Pinpoint the cell where the given text exists, returning its (X, Y) midpoint coordinate. 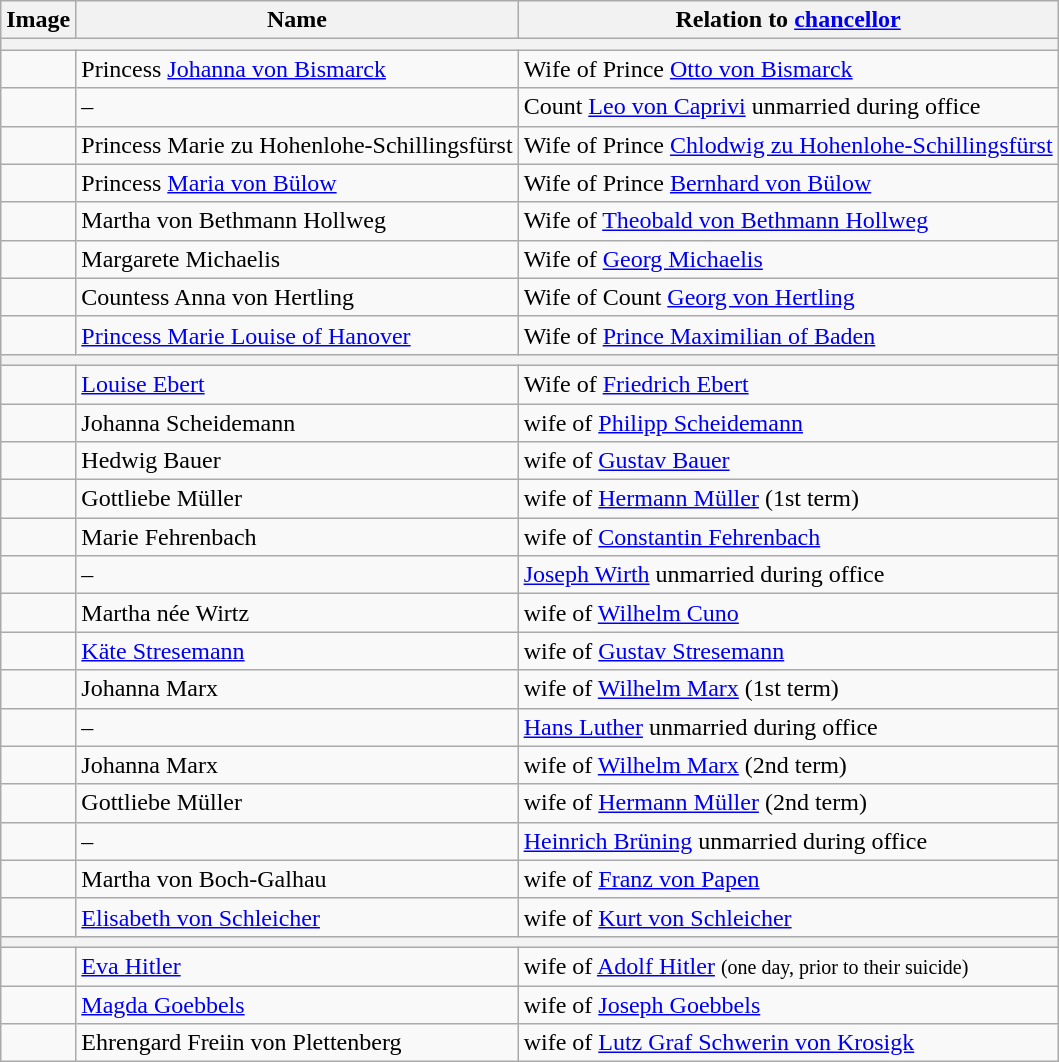
Heinrich Brüning unmarried during office (788, 841)
Joseph Wirth unmarried during office (788, 575)
Martha née Wirtz (297, 613)
Margarete Michaelis (297, 259)
Hans Luther unmarried during office (788, 727)
Princess Marie zu Hohenlohe-Schillingsfürst (297, 145)
Wife of Theobald von Bethmann Hollweg (788, 221)
Wife of Prince Bernhard von Bülow (788, 183)
Image (38, 20)
Martha von Bethmann Hollweg (297, 221)
wife of Gustav Bauer (788, 461)
Käte Stresemann (297, 651)
Ehrengard Freiin von Plettenberg (297, 1043)
Johanna Scheidemann (297, 423)
wife of Kurt von Schleicher (788, 917)
Wife of Friedrich Ebert (788, 384)
Wife of Prince Maximilian of Baden (788, 335)
Name (297, 20)
wife of Wilhelm Cuno (788, 613)
Wife of Prince Otto von Bismarck (788, 69)
wife of Lutz Graf Schwerin von Krosigk (788, 1043)
wife of Gustav Stresemann (788, 651)
Marie Fehrenbach (297, 537)
Wife of Count Georg von Hertling (788, 297)
Wife of Georg Michaelis (788, 259)
wife of Joseph Goebbels (788, 1005)
Count Leo von Caprivi unmarried during office (788, 107)
wife of Adolf Hitler (one day, prior to their suicide) (788, 966)
wife of Hermann Müller (1st term) (788, 499)
wife of Wilhelm Marx (2nd term) (788, 765)
Relation to chancellor (788, 20)
wife of Franz von Papen (788, 879)
Hedwig Bauer (297, 461)
Countess Anna von Hertling (297, 297)
Princess Marie Louise of Hanover (297, 335)
Princess Johanna von Bismarck (297, 69)
wife of Hermann Müller (2nd term) (788, 803)
Elisabeth von Schleicher (297, 917)
wife of Constantin Fehrenbach (788, 537)
Wife of Prince Chlodwig zu Hohenlohe-Schillingsfürst (788, 145)
Martha von Boch-Galhau (297, 879)
Louise Ebert (297, 384)
wife of Wilhelm Marx (1st term) (788, 689)
Princess Maria von Bülow (297, 183)
wife of Philipp Scheidemann (788, 423)
Eva Hitler (297, 966)
Magda Goebbels (297, 1005)
